Scan for the cell matching the given text and deliver its [x, y] coordinate at center. 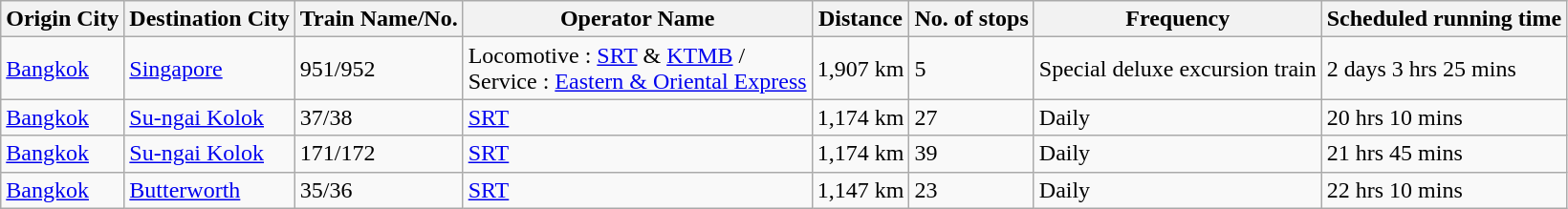
Distance [860, 19]
1,907 km [860, 69]
21 hrs 45 mins [1444, 154]
Train Name/No. [379, 19]
Scheduled running time [1444, 19]
No. of stops [971, 19]
Frequency [1178, 19]
35/36 [379, 190]
Destination City [209, 19]
23 [971, 190]
Butterworth [209, 190]
2 days 3 hrs 25 mins [1444, 69]
Operator Name [637, 19]
Special deluxe excursion train [1178, 69]
27 [971, 117]
37/38 [379, 117]
39 [971, 154]
5 [971, 69]
Origin City [63, 19]
Locomotive : SRT & KTMB /Service : Eastern & Oriental Express [637, 69]
Singapore [209, 69]
1,147 km [860, 190]
22 hrs 10 mins [1444, 190]
20 hrs 10 mins [1444, 117]
951/952 [379, 69]
171/172 [379, 154]
